From the cell containing the given text, extract its center point as [X, Y] coordinate. 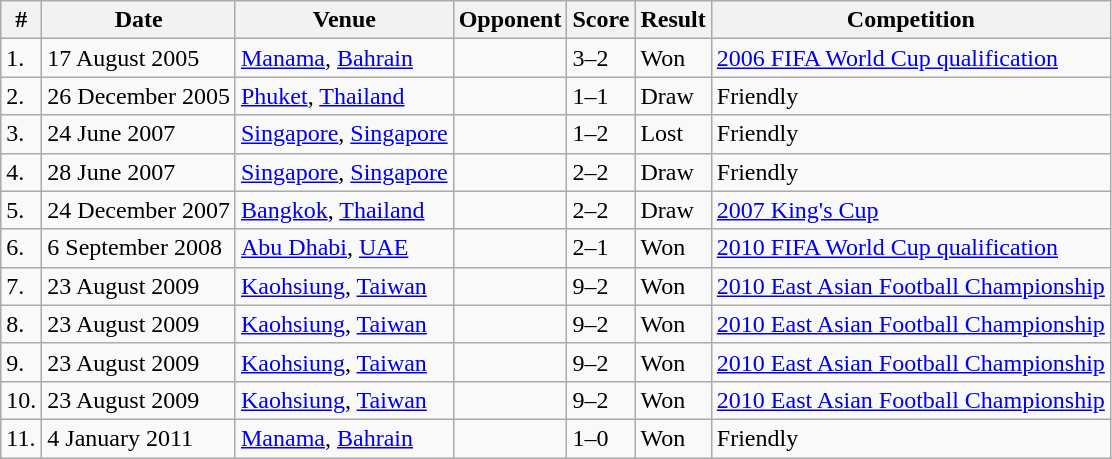
# [22, 20]
Date [139, 20]
2006 FIFA World Cup qualification [910, 58]
Result [673, 20]
2–1 [601, 248]
1–0 [601, 438]
Competition [910, 20]
2010 FIFA World Cup qualification [910, 248]
1. [22, 58]
Phuket, Thailand [344, 96]
2. [22, 96]
5. [22, 210]
28 June 2007 [139, 172]
6 September 2008 [139, 248]
2007 King's Cup [910, 210]
Opponent [510, 20]
4. [22, 172]
7. [22, 286]
Abu Dhabi, UAE [344, 248]
Bangkok, Thailand [344, 210]
4 January 2011 [139, 438]
10. [22, 400]
1–1 [601, 96]
17 August 2005 [139, 58]
26 December 2005 [139, 96]
8. [22, 324]
Score [601, 20]
6. [22, 248]
1–2 [601, 134]
Lost [673, 134]
24 June 2007 [139, 134]
Venue [344, 20]
9. [22, 362]
3. [22, 134]
24 December 2007 [139, 210]
11. [22, 438]
3–2 [601, 58]
